For the text-containing cell, return its midpoint in (X, Y) coordinate format. 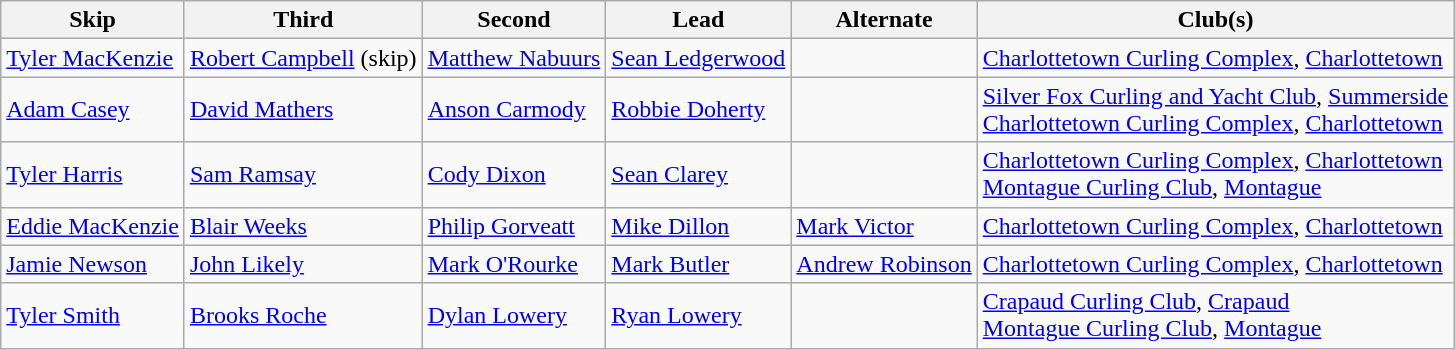
David Mathers (303, 110)
Tyler Smith (93, 316)
Mark O'Rourke (514, 264)
Jamie Newson (93, 264)
Brooks Roche (303, 316)
Alternate (884, 20)
Sam Ramsay (303, 174)
Crapaud Curling Club, Crapaud Montague Curling Club, Montague (1215, 316)
Anson Carmody (514, 110)
Mike Dillon (698, 226)
Eddie MacKenzie (93, 226)
Matthew Nabuurs (514, 58)
Robert Campbell (skip) (303, 58)
Second (514, 20)
Charlottetown Curling Complex, Charlottetown Montague Curling Club, Montague (1215, 174)
Sean Clarey (698, 174)
Sean Ledgerwood (698, 58)
Cody Dixon (514, 174)
Lead (698, 20)
Adam Casey (93, 110)
Silver Fox Curling and Yacht Club, Summerside Charlottetown Curling Complex, Charlottetown (1215, 110)
Mark Victor (884, 226)
Dylan Lowery (514, 316)
Ryan Lowery (698, 316)
Blair Weeks (303, 226)
Third (303, 20)
John Likely (303, 264)
Tyler Harris (93, 174)
Andrew Robinson (884, 264)
Club(s) (1215, 20)
Tyler MacKenzie (93, 58)
Philip Gorveatt (514, 226)
Robbie Doherty (698, 110)
Mark Butler (698, 264)
Skip (93, 20)
